Capture the cell that displays the provided text and extract its (x, y) central coordinate. 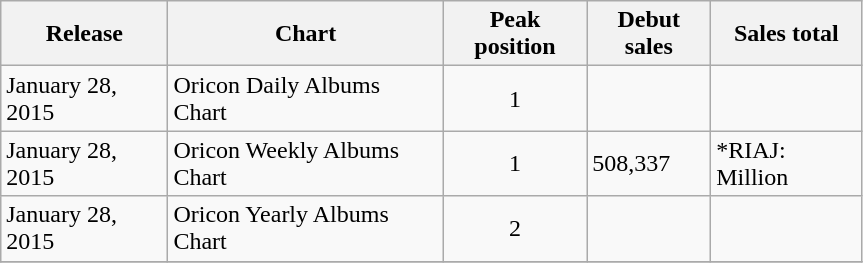
Oricon Weekly Albums Chart (306, 164)
2 (515, 228)
Oricon Daily Albums Chart (306, 98)
508,337 (649, 164)
Release (84, 34)
Chart (306, 34)
Peak position (515, 34)
Sales total (786, 34)
*RIAJ: Million (786, 164)
Debut sales (649, 34)
Oricon Yearly Albums Chart (306, 228)
